Scan for the cell matching the given text and deliver its (X, Y) coordinate at center. 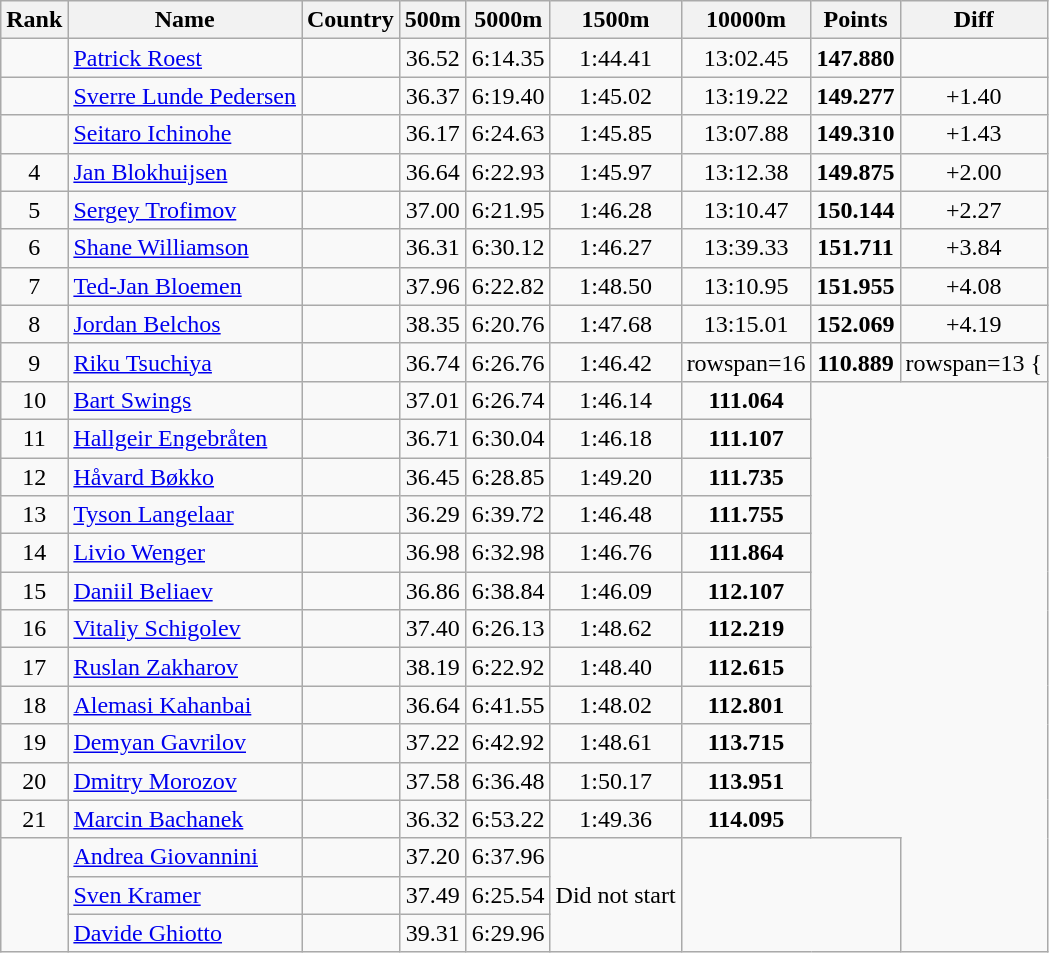
Riku Tsuchiya (185, 362)
37.49 (432, 895)
111.755 (746, 515)
Points (856, 20)
36.31 (432, 248)
12 (34, 477)
9 (34, 362)
112.615 (746, 667)
38.19 (432, 667)
+4.19 (974, 324)
6:28.85 (508, 477)
Country (351, 20)
+3.84 (974, 248)
Sverre Lunde Pedersen (185, 96)
111.064 (746, 400)
6:19.40 (508, 96)
11 (34, 438)
1:46.18 (616, 438)
13 (34, 515)
110.889 (856, 362)
1:48.61 (616, 743)
1:45.02 (616, 96)
36.98 (432, 553)
20 (34, 781)
6:26.13 (508, 629)
1:48.62 (616, 629)
6:36.48 (508, 781)
13:15.01 (746, 324)
13:39.33 (746, 248)
37.20 (432, 857)
Sven Kramer (185, 895)
7 (34, 286)
6:38.84 (508, 591)
1:46.27 (616, 248)
14 (34, 553)
37.96 (432, 286)
6:30.12 (508, 248)
37.00 (432, 210)
1:45.85 (616, 134)
Davide Ghiotto (185, 933)
36.37 (432, 96)
6:14.35 (508, 58)
Livio Wenger (185, 553)
1:47.68 (616, 324)
36.45 (432, 477)
111.864 (746, 553)
21 (34, 819)
6:20.76 (508, 324)
1:46.42 (616, 362)
13:12.38 (746, 172)
37.58 (432, 781)
1:44.41 (616, 58)
Tyson Langelaar (185, 515)
149.277 (856, 96)
6:37.96 (508, 857)
112.107 (746, 591)
Dmitry Morozov (185, 781)
6:24.63 (508, 134)
1:48.50 (616, 286)
15 (34, 591)
36.74 (432, 362)
Did not start (616, 895)
Jan Blokhuijsen (185, 172)
10000m (746, 20)
151.955 (856, 286)
1:48.40 (616, 667)
Sergey Trofimov (185, 210)
6:39.72 (508, 515)
150.144 (856, 210)
17 (34, 667)
37.40 (432, 629)
1:45.97 (616, 172)
Andrea Giovannini (185, 857)
38.35 (432, 324)
+1.43 (974, 134)
1:48.02 (616, 705)
Ted-Jan Bloemen (185, 286)
112.219 (746, 629)
6 (34, 248)
Marcin Bachanek (185, 819)
113.715 (746, 743)
Bart Swings (185, 400)
13:10.47 (746, 210)
+2.00 (974, 172)
114.095 (746, 819)
6:22.82 (508, 286)
6:25.54 (508, 895)
1500m (616, 20)
1:46.48 (616, 515)
13:02.45 (746, 58)
36.86 (432, 591)
1:46.76 (616, 553)
1:46.14 (616, 400)
8 (34, 324)
111.735 (746, 477)
6:30.04 (508, 438)
rowspan=13 { (974, 362)
Diff (974, 20)
+4.08 (974, 286)
Demyan Gavrilov (185, 743)
6:53.22 (508, 819)
6:21.95 (508, 210)
37.01 (432, 400)
6:42.92 (508, 743)
Rank (34, 20)
1:46.28 (616, 210)
1:49.36 (616, 819)
112.801 (746, 705)
rowspan=16 (746, 362)
113.951 (746, 781)
Alemasi Kahanbai (185, 705)
+2.27 (974, 210)
36.32 (432, 819)
Name (185, 20)
39.31 (432, 933)
149.310 (856, 134)
1:46.09 (616, 591)
151.711 (856, 248)
18 (34, 705)
5000m (508, 20)
5 (34, 210)
1:49.20 (616, 477)
Håvard Bøkko (185, 477)
37.22 (432, 743)
Ruslan Zakharov (185, 667)
6:41.55 (508, 705)
149.875 (856, 172)
4 (34, 172)
Patrick Roest (185, 58)
152.069 (856, 324)
147.880 (856, 58)
16 (34, 629)
Hallgeir Engebråten (185, 438)
Jordan Belchos (185, 324)
6:32.98 (508, 553)
+1.40 (974, 96)
6:22.93 (508, 172)
10 (34, 400)
6:29.96 (508, 933)
Vitaliy Schigolev (185, 629)
36.29 (432, 515)
6:26.76 (508, 362)
13:10.95 (746, 286)
19 (34, 743)
Daniil Beliaev (185, 591)
13:19.22 (746, 96)
13:07.88 (746, 134)
500m (432, 20)
1:50.17 (616, 781)
Seitaro Ichinohe (185, 134)
6:22.92 (508, 667)
111.107 (746, 438)
36.71 (432, 438)
Shane Williamson (185, 248)
6:26.74 (508, 400)
36.17 (432, 134)
36.52 (432, 58)
